Output the (X, Y) coordinate of the center of the cell containing the given text.  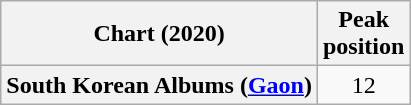
12 (363, 85)
Peakposition (363, 34)
Chart (2020) (160, 34)
South Korean Albums (Gaon) (160, 85)
